Return the [x, y] coordinate for the center point of the cell that contains the specified text.  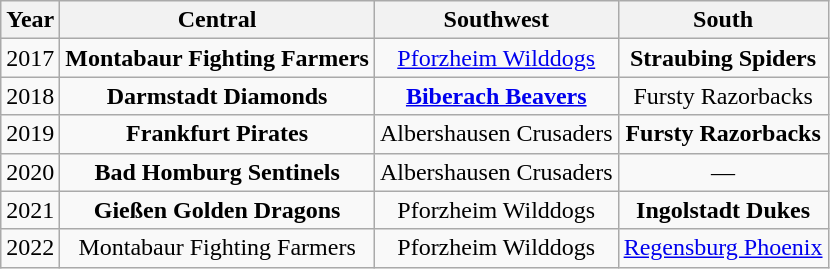
Straubing Spiders [723, 58]
2019 [30, 134]
— [723, 172]
South [723, 20]
Bad Homburg Sentinels [218, 172]
2018 [30, 96]
Year [30, 20]
Darmstadt Diamonds [218, 96]
Frankfurt Pirates [218, 134]
Ingolstadt Dukes [723, 210]
Biberach Beavers [496, 96]
2022 [30, 248]
Gießen Golden Dragons [218, 210]
Regensburg Phoenix [723, 248]
Central [218, 20]
2020 [30, 172]
2017 [30, 58]
Southwest [496, 20]
2021 [30, 210]
